Provide the [X, Y] coordinate of the cell's center where the given text is located.  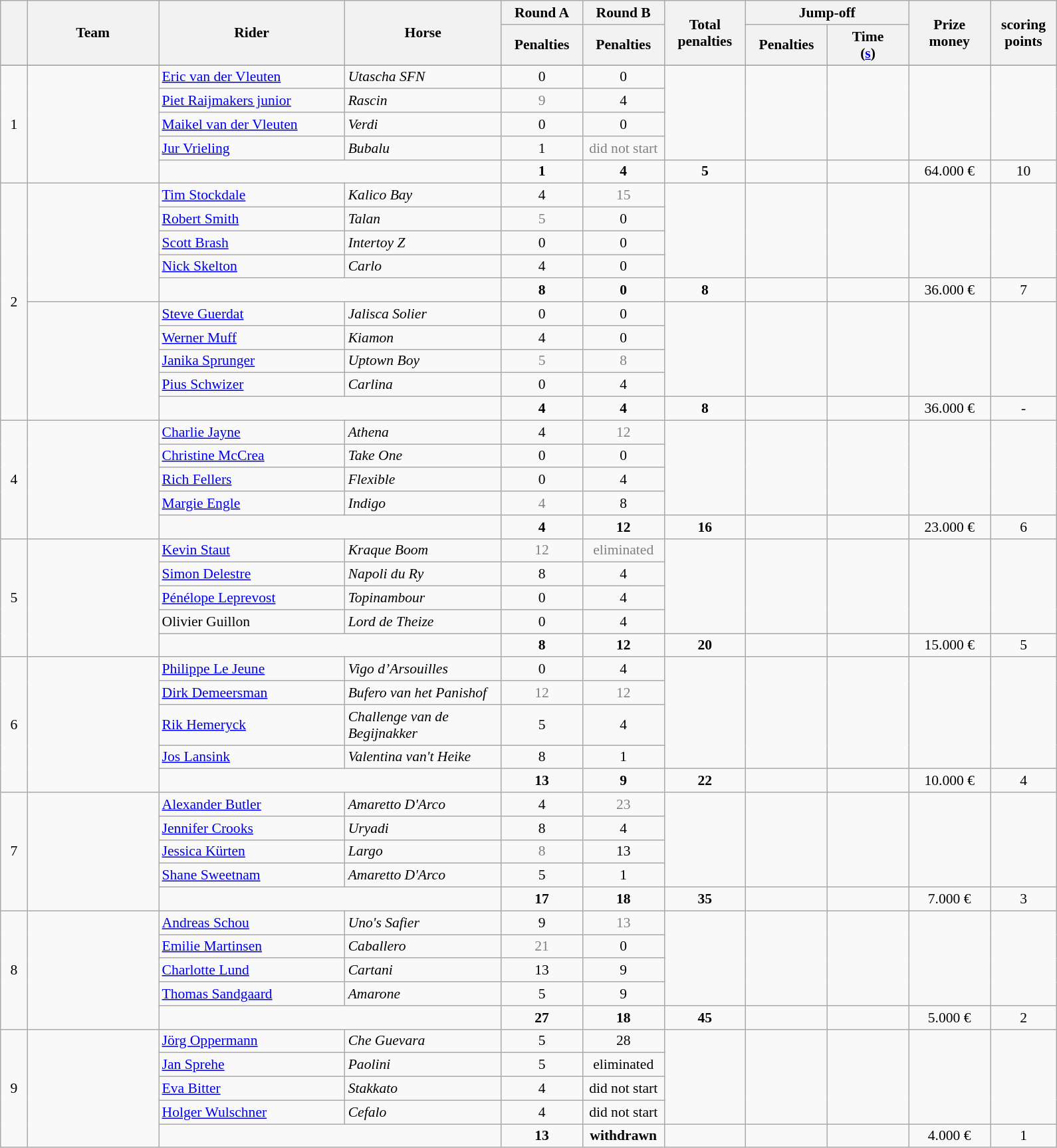
21 [542, 947]
Uptown Boy [423, 361]
Jan Sprehe [251, 1065]
17 [542, 899]
Cefalo [423, 1112]
Piet Raijmakers junior [251, 101]
27 [542, 1018]
16 [705, 527]
Holger Wulschner [251, 1112]
Vigo d’Arsouilles [423, 669]
Alexander Butler [251, 804]
Nick Skelton [251, 267]
Prizemoney [949, 33]
Robert Smith [251, 219]
15 [624, 195]
withdrawn [624, 1136]
Jessica Kürten [251, 852]
Rascin [423, 101]
Kraque Boom [423, 550]
- [1024, 409]
28 [624, 1041]
Che Guevara [423, 1041]
Dirk Demeersman [251, 693]
scoringpoints [1024, 33]
Intertoy Z [423, 243]
22 [705, 781]
Bubalu [423, 148]
Team [93, 33]
Take One [423, 456]
Philippe Le Jeune [251, 669]
Topinambour [423, 598]
23.000 € [949, 527]
Uno's Safier [423, 923]
Rider [251, 33]
Jur Vrieling [251, 148]
15.000 € [949, 645]
Charlotte Lund [251, 971]
Paolini [423, 1065]
10.000 € [949, 781]
Challenge van de Begijnakker [423, 725]
Jalisca Solier [423, 314]
Tim Stockdale [251, 195]
4.000 € [949, 1136]
Carlina [423, 385]
Utascha SFN [423, 77]
Round A [542, 13]
Napoli du Ry [423, 574]
Emilie Martinsen [251, 947]
Rich Fellers [251, 480]
Time(s) [868, 45]
7.000 € [949, 899]
Total penalties [705, 33]
Amarone [423, 994]
Largo [423, 852]
Jos Lansink [251, 757]
Werner Muff [251, 338]
Talan [423, 219]
Jörg Oppermann [251, 1041]
45 [705, 1018]
Kalico Bay [423, 195]
Rik Hemeryck [251, 725]
5.000 € [949, 1018]
23 [624, 804]
Thomas Sandgaard [251, 994]
Jump-off [827, 13]
35 [705, 899]
Stakkato [423, 1089]
Uryadi [423, 828]
Eric van der Vleuten [251, 77]
Christine McCrea [251, 456]
Round B [624, 13]
Kevin Staut [251, 550]
Carlo [423, 267]
64.000 € [949, 172]
Maikel van der Vleuten [251, 124]
Charlie Jayne [251, 432]
Steve Guerdat [251, 314]
Shane Sweetnam [251, 875]
Verdi [423, 124]
Kiamon [423, 338]
10 [1024, 172]
3 [1024, 899]
Olivier Guillon [251, 622]
Andreas Schou [251, 923]
Simon Delestre [251, 574]
Caballero [423, 947]
Indigo [423, 503]
Flexible [423, 480]
Jennifer Crooks [251, 828]
Pius Schwizer [251, 385]
Horse [423, 33]
Lord de Theize [423, 622]
Cartani [423, 971]
Janika Sprunger [251, 361]
Margie Engle [251, 503]
Valentina van't Heike [423, 757]
Eva Bitter [251, 1089]
20 [705, 645]
Athena [423, 432]
Bufero van het Panishof [423, 693]
Scott Brash [251, 243]
Pénélope Leprevost [251, 598]
